For the text-containing cell, return its midpoint in [x, y] coordinate format. 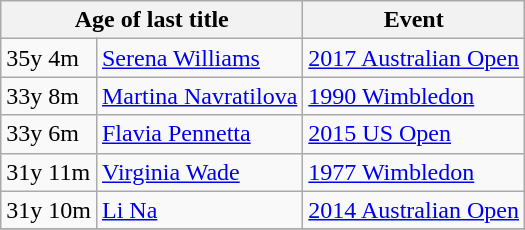
Virginia Wade [199, 172]
31y 11m [49, 172]
Serena Williams [199, 58]
2017 Australian Open [414, 58]
Flavia Pennetta [199, 134]
Li Na [199, 210]
2014 Australian Open [414, 210]
Age of last title [152, 20]
33y 8m [49, 96]
Martina Navratilova [199, 96]
2015 US Open [414, 134]
Event [414, 20]
31y 10m [49, 210]
35y 4m [49, 58]
1977 Wimbledon [414, 172]
1990 Wimbledon [414, 96]
33y 6m [49, 134]
